Return the (x, y) coordinate for the center point of the cell that contains the specified text.  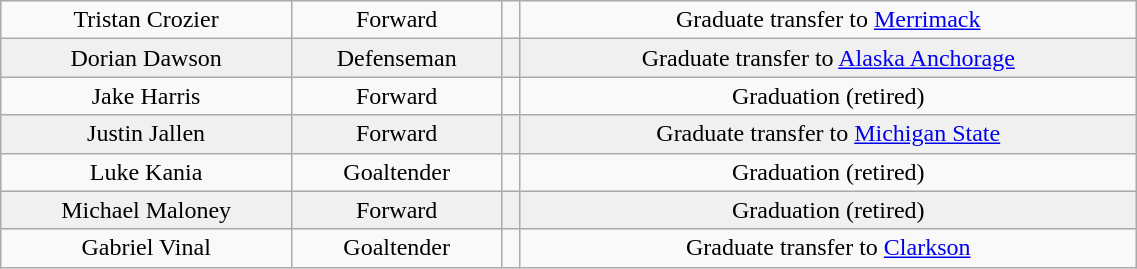
Gabriel Vinal (146, 248)
Tristan Crozier (146, 20)
Jake Harris (146, 96)
Graduate transfer to Alaska Anchorage (828, 58)
Dorian Dawson (146, 58)
Graduate transfer to Michigan State (828, 134)
Graduate transfer to Clarkson (828, 248)
Justin Jallen (146, 134)
Graduate transfer to Merrimack (828, 20)
Michael Maloney (146, 210)
Luke Kania (146, 172)
Defenseman (396, 58)
